Extract the (X, Y) coordinate from the center of the cell holding the provided text.  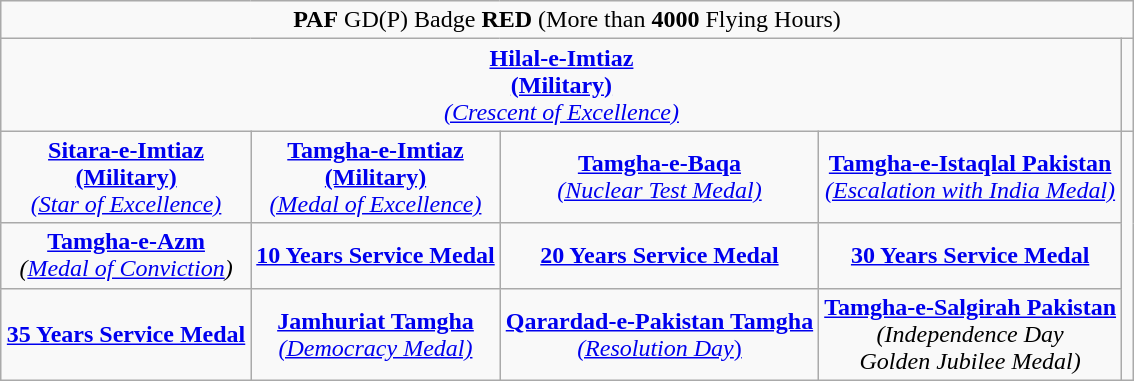
Sitara-e-Imtiaz(Military)(Star of Excellence) (126, 177)
Tamgha-e-Salgirah Pakistan(Independence DayGolden Jubilee Medal) (970, 334)
20 Years Service Medal (659, 256)
Tamgha-e-Imtiaz(Military)(Medal of Excellence) (376, 177)
Tamgha-e-Azm(Medal of Conviction) (126, 256)
Qarardad-e-Pakistan Tamgha(Resolution Day) (659, 334)
Tamgha-e-Baqa(Nuclear Test Medal) (659, 177)
35 Years Service Medal (126, 334)
30 Years Service Medal (970, 256)
Jamhuriat Tamgha(Democracy Medal) (376, 334)
Tamgha-e-Istaqlal Pakistan(Escalation with India Medal) (970, 177)
PAF GD(P) Badge RED (More than 4000 Flying Hours) (566, 20)
10 Years Service Medal (376, 256)
Hilal-e-Imtiaz(Military)(Crescent of Excellence) (561, 85)
